Return the (x, y) coordinate for the center point of the cell that contains the specified text.  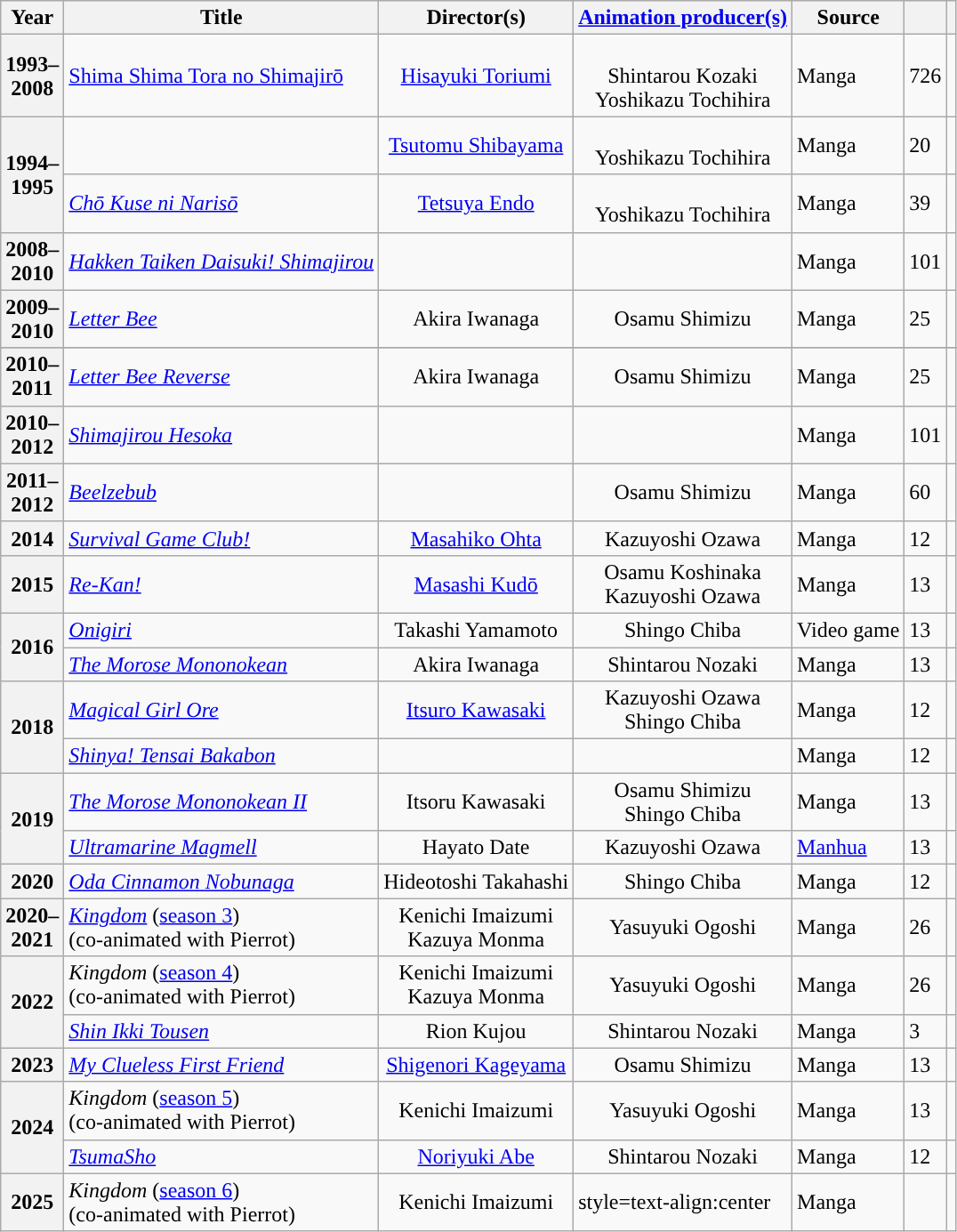
Letter Bee Reverse (221, 377)
Onigiri (221, 630)
Hayato Date (477, 848)
60 (925, 493)
Kingdom (season 5)(co-animated with Pierrot) (221, 1110)
Year (32, 18)
2022 (32, 1002)
2011–2012 (32, 493)
Survival Game Club! (221, 538)
Itsuro Kawasaki (477, 710)
Shin Ikki Tousen (221, 1031)
Manhua (848, 848)
Tetsuya Endo (477, 203)
The Morose Mononokean (221, 664)
Kingdom (season 6)(co-animated with Pierrot) (221, 1203)
2018 (32, 728)
2008–2010 (32, 262)
2010–2011 (32, 377)
Osamu KoshinakaKazuyoshi Ozawa (683, 584)
Kazuyoshi OzawaShingo Chiba (683, 710)
The Morose Mononokean II (221, 802)
Masahiko Ohta (477, 538)
Itsoru Kawasaki (477, 802)
Shintarou KozakiYoshikazu Tochihira (683, 76)
2020–2021 (32, 927)
39 (925, 203)
20 (925, 146)
Oda Cinnamon Nobunaga (221, 882)
Rion Kujou (477, 1031)
Letter Bee (221, 318)
Ultramarine Magmell (221, 848)
Video game (848, 630)
TsumaSho (221, 1156)
Shinya! Tensai Bakabon (221, 756)
Animation producer(s) (683, 18)
1994–1995 (32, 174)
Re-Kan! (221, 584)
2023 (32, 1065)
Title (221, 18)
Magical Girl Ore (221, 710)
2025 (32, 1203)
2019 (32, 818)
Noriyuki Abe (477, 1156)
2010–2012 (32, 434)
Tsutomu Shibayama (477, 146)
style=text-align:center (683, 1203)
Kingdom (season 3)(co-animated with Pierrot) (221, 927)
My Clueless First Friend (221, 1065)
1993–2008 (32, 76)
Kingdom (season 4)(co-animated with Pierrot) (221, 986)
Chō Kuse ni Narisō (221, 203)
Shimajirou Hesoka (221, 434)
3 (925, 1031)
2015 (32, 584)
Source (848, 18)
Shigenori Kageyama (477, 1065)
Osamu ShimizuShingo Chiba (683, 802)
Hideotoshi Takahashi (477, 882)
2024 (32, 1128)
Beelzebub (221, 493)
2009–2010 (32, 318)
Masashi Kudō (477, 584)
726 (925, 76)
Takashi Yamamoto (477, 630)
Hakken Taiken Daisuki! Shimajirou (221, 262)
2020 (32, 882)
2016 (32, 647)
Director(s) (477, 18)
Shima Shima Tora no Shimajirō (221, 76)
Hisayuki Toriumi (477, 76)
2014 (32, 538)
